Find where the given text appears and provide that cell's center as [x, y] coordinate. 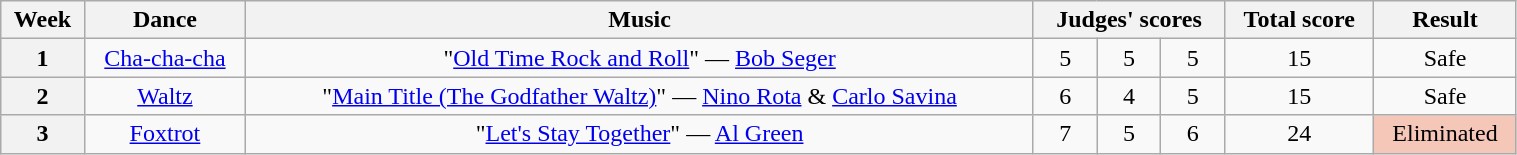
Dance [164, 20]
"Let's Stay Together" — Al Green [640, 134]
3 [42, 134]
Total score [1300, 20]
Eliminated [1445, 134]
2 [42, 96]
Cha-cha-cha [164, 58]
Foxtrot [164, 134]
7 [1065, 134]
Week [42, 20]
"Main Title (The Godfather Waltz)" — Nino Rota & Carlo Savina [640, 96]
Music [640, 20]
24 [1300, 134]
Judges' scores [1128, 20]
1 [42, 58]
Result [1445, 20]
4 [1129, 96]
"Old Time Rock and Roll" — Bob Seger [640, 58]
Waltz [164, 96]
